Extract the [X, Y] coordinate from the center of the cell holding the provided text.  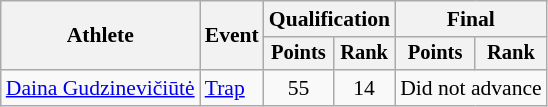
Qualification [330, 19]
Final [471, 19]
14 [364, 88]
Event [232, 36]
55 [298, 88]
Trap [232, 88]
Athlete [100, 36]
Daina Gudzinevičiūtė [100, 88]
Did not advance [471, 88]
